Pinpoint the cell where the given text exists, returning its (X, Y) midpoint coordinate. 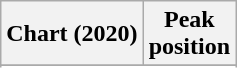
Peakposition (189, 34)
Chart (2020) (72, 34)
